Search for the cell housing the specified text and yield its [x, y] center coordinate. 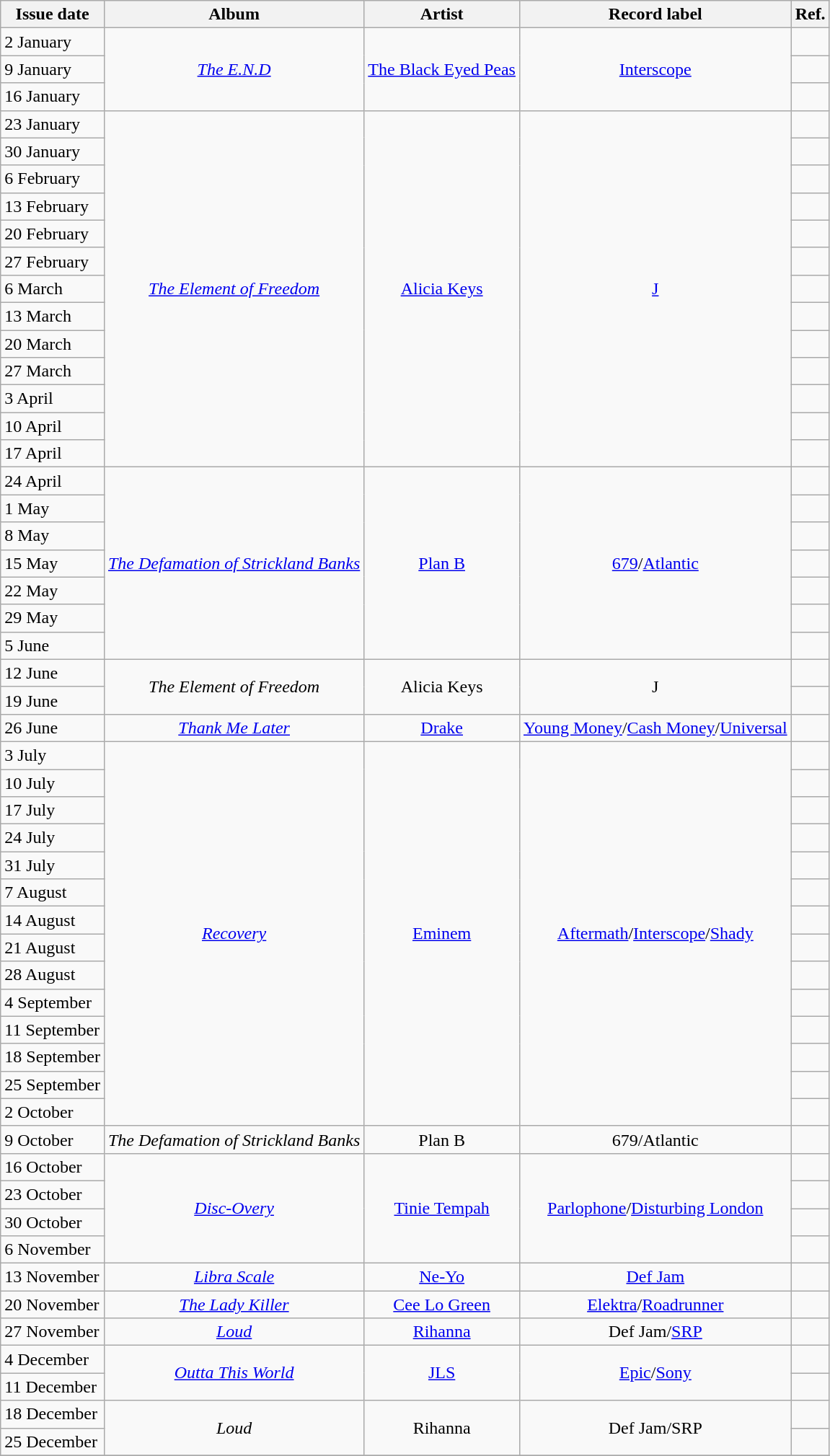
27 March [53, 371]
The E.N.D [234, 69]
1 May [53, 508]
5 June [53, 645]
JLS [442, 1373]
Ne-Yo [442, 1277]
12 June [53, 673]
25 September [53, 1085]
14 August [53, 920]
17 April [53, 454]
21 August [53, 948]
22 May [53, 591]
Libra Scale [234, 1277]
2 October [53, 1112]
18 December [53, 1414]
11 September [53, 1030]
Interscope [655, 69]
8 May [53, 536]
Issue date [53, 14]
23 October [53, 1194]
2 January [53, 42]
9 January [53, 69]
13 March [53, 316]
Elektra/Roadrunner [655, 1305]
30 October [53, 1222]
3 April [53, 399]
29 May [53, 618]
Artist [442, 14]
24 April [53, 481]
Disc-Overy [234, 1208]
The Lady Killer [234, 1305]
Outta This World [234, 1373]
Eminem [442, 933]
6 February [53, 179]
Parlophone/Disturbing London [655, 1208]
16 January [53, 97]
Aftermath/Interscope/Shady [655, 933]
4 September [53, 1002]
18 September [53, 1057]
7 August [53, 893]
9 October [53, 1139]
The Black Eyed Peas [442, 69]
26 June [53, 728]
20 November [53, 1305]
13 February [53, 206]
27 February [53, 261]
25 December [53, 1442]
13 November [53, 1277]
Thank Me Later [234, 728]
15 May [53, 563]
Drake [442, 728]
27 November [53, 1332]
Tinie Tempah [442, 1208]
Def Jam [655, 1277]
30 January [53, 151]
Ref. [811, 14]
10 April [53, 426]
3 July [53, 755]
Cee Lo Green [442, 1305]
6 March [53, 288]
16 October [53, 1167]
4 December [53, 1359]
17 July [53, 811]
20 February [53, 234]
6 November [53, 1250]
Young Money/Cash Money/Universal [655, 728]
10 July [53, 782]
23 January [53, 124]
11 December [53, 1387]
19 June [53, 700]
24 July [53, 838]
31 July [53, 865]
28 August [53, 975]
Album [234, 14]
Record label [655, 14]
20 March [53, 344]
Epic/Sony [655, 1373]
Recovery [234, 933]
